Return (x, y) of the center of cell containing provided text 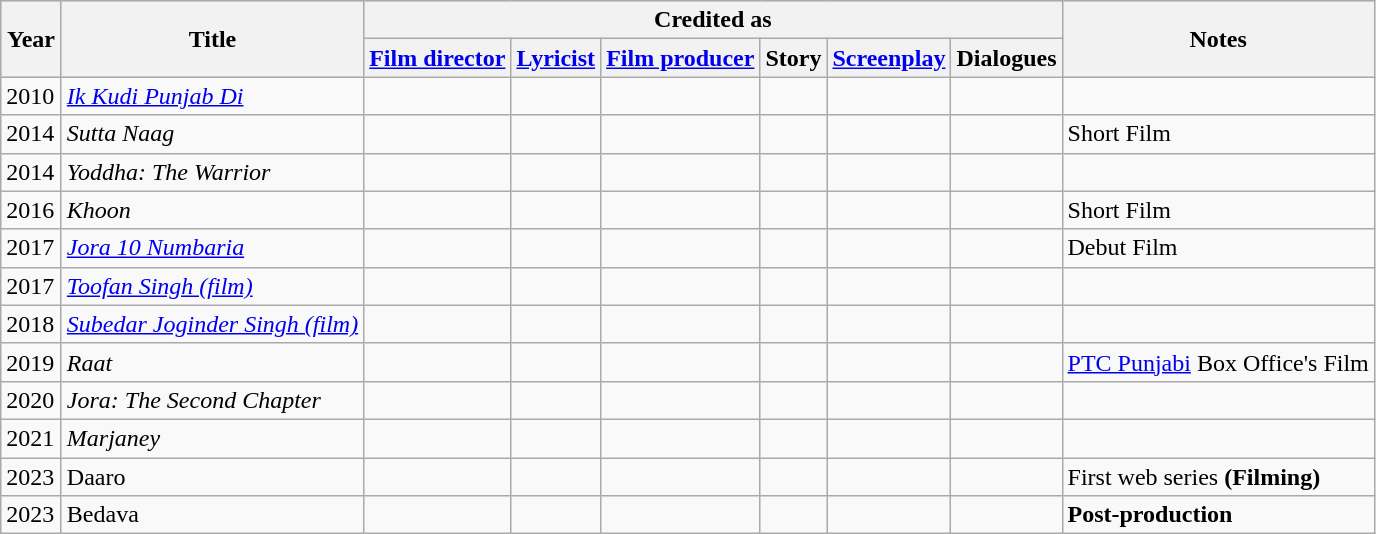
Story (794, 58)
Raat (212, 362)
Dialogues (1006, 58)
Toofan Singh (film) (212, 286)
Yoddha: The Warrior (212, 172)
Credited as (713, 20)
First web series (Filming) (1218, 477)
PTC Punjabi Box Office's Film (1218, 362)
2020 (32, 400)
Subedar Joginder Singh (film) (212, 324)
Khoon (212, 210)
Bedava (212, 515)
Jora 10 Numbaria (212, 248)
2018 (32, 324)
Marjaney (212, 438)
Ik Kudi Punjab Di (212, 96)
2019 (32, 362)
Year (32, 39)
Lyricist (556, 58)
2021 (32, 438)
Screenplay (889, 58)
Film producer (680, 58)
Sutta Naag (212, 134)
Debut Film (1218, 248)
Notes (1218, 39)
Jora: The Second Chapter (212, 400)
Post-production (1218, 515)
2016 (32, 210)
2010 (32, 96)
Film director (438, 58)
Daaro (212, 477)
Title (212, 39)
